Locate the cell with the specified text and output its (x, y) center coordinate. 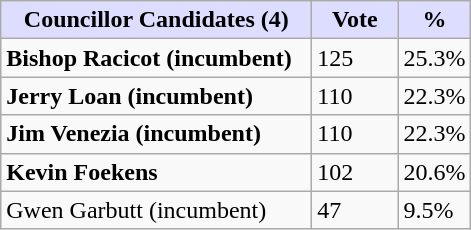
102 (355, 172)
Vote (355, 20)
Councillor Candidates (4) (156, 20)
Jerry Loan (incumbent) (156, 96)
47 (355, 210)
% (434, 20)
Gwen Garbutt (incumbent) (156, 210)
20.6% (434, 172)
9.5% (434, 210)
Jim Venezia (incumbent) (156, 134)
25.3% (434, 58)
Kevin Foekens (156, 172)
125 (355, 58)
Bishop Racicot (incumbent) (156, 58)
